Determine the [x, y] coordinate at the center of the cell enclosing the given text.  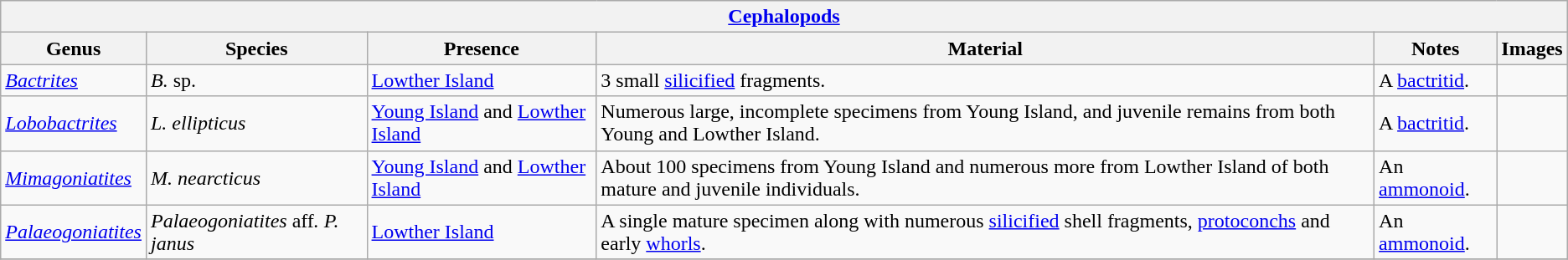
Mimagoniatites [74, 177]
Lobobactrites [74, 124]
Palaeogoniatites aff. P. janus [256, 232]
Bactrites [74, 80]
About 100 specimens from Young Island and numerous more from Lowther Island of both mature and juvenile individuals. [985, 177]
Species [256, 48]
Cephalopods [784, 17]
Presence [482, 48]
L. ellipticus [256, 124]
Genus [74, 48]
Material [985, 48]
Images [1532, 48]
Notes [1436, 48]
3 small silicified fragments. [985, 80]
B. sp. [256, 80]
A single mature specimen along with numerous silicified shell fragments, protoconchs and early whorls. [985, 232]
Numerous large, incomplete specimens from Young Island, and juvenile remains from both Young and Lowther Island. [985, 124]
M. nearcticus [256, 177]
Palaeogoniatites [74, 232]
